Locate the cell with the specified text and output its [x, y] center coordinate. 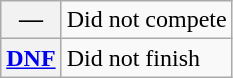
Did not compete [146, 20]
DNF [31, 58]
Did not finish [146, 58]
— [31, 20]
